Search for the cell housing the specified text and yield its (X, Y) center coordinate. 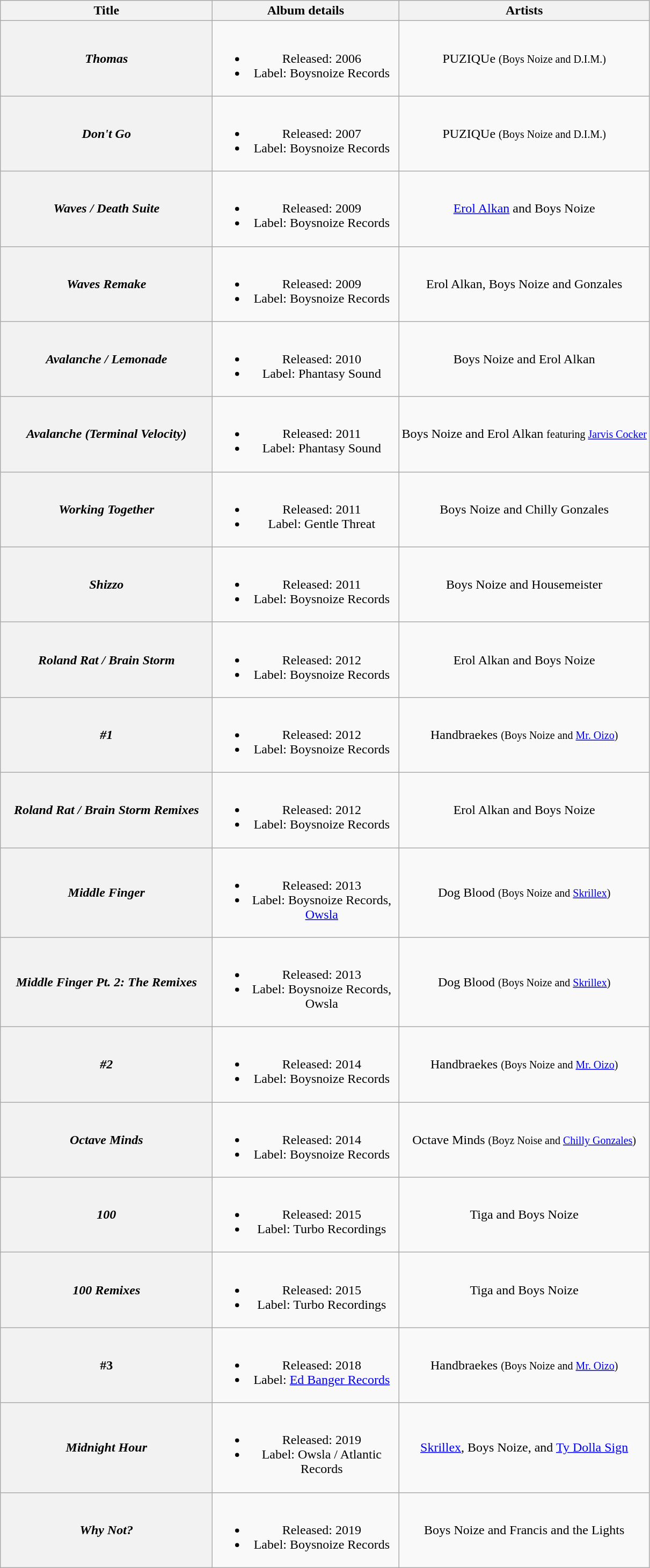
Don't Go (106, 134)
Why Not? (106, 1530)
Skrillex, Boys Noize, and Ty Dolla Sign (524, 1448)
Boys Noize and Erol Alkan (524, 359)
Thomas (106, 58)
Roland Rat / Brain Storm (106, 660)
Released: 2019Label: Boysnoize Records (306, 1530)
Octave Minds (Boyz Noise and Chilly Gonzales) (524, 1140)
Midnight Hour (106, 1448)
Released: 2007Label: Boysnoize Records (306, 134)
Avalanche (Terminal Velocity) (106, 434)
Artists (524, 11)
Album details (306, 11)
Waves / Death Suite (106, 209)
Working Together (106, 509)
Middle Finger (106, 893)
Title (106, 11)
Released: 2010Label: Phantasy Sound (306, 359)
Boys Noize and Chilly Gonzales (524, 509)
Released: 2011Label: Phantasy Sound (306, 434)
Octave Minds (106, 1140)
Boys Noize and Erol Alkan featuring Jarvis Cocker (524, 434)
#2 (106, 1065)
Released: 2006Label: Boysnoize Records (306, 58)
Boys Noize and Housemeister (524, 584)
Boys Noize and Francis and the Lights (524, 1530)
Middle Finger Pt. 2: The Remixes (106, 982)
Roland Rat / Brain Storm Remixes (106, 810)
#1 (106, 735)
Released: 2011Label: Gentle Threat (306, 509)
Released: 2019Label: Owsla / Atlantic Records (306, 1448)
Avalanche / Lemonade (106, 359)
Shizzo (106, 584)
100 (106, 1215)
100 Remixes (106, 1290)
Released: 2011Label: Boysnoize Records (306, 584)
Waves Remake (106, 284)
Released: 2018Label: Ed Banger Records (306, 1365)
#3 (106, 1365)
Erol Alkan, Boys Noize and Gonzales (524, 284)
